Return [X, Y] of the center of cell containing provided text 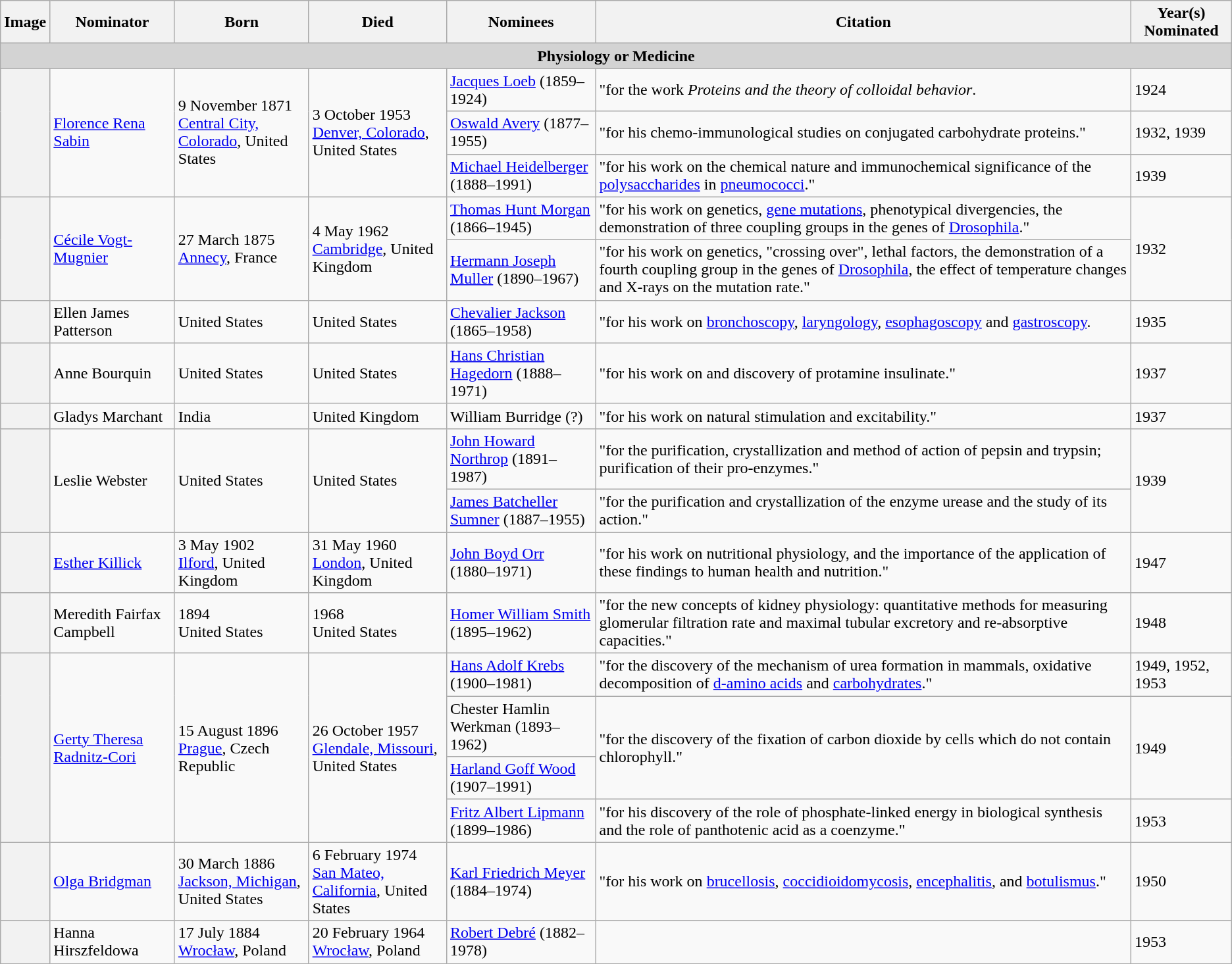
1932, 1939 [1182, 133]
Nominator [112, 22]
"for his chemo-immunological studies on conjugated carbohydrate proteins." [863, 133]
1949 [1182, 748]
Homer William Smith (1895–1962) [521, 623]
"for his discovery of the role of phosphate-linked energy in biological synthesis and the role of panthotenic acid as a coenzyme." [863, 821]
"for his work on bronchoscopy, laryngology, esophagoscopy and gastroscopy. [863, 321]
4 May 1962 Cambridge, United Kingdom [378, 249]
3 October 1953 Denver, Colorado, United States [378, 133]
1950 [1182, 882]
Hermann Joseph Muller (1890–1967) [521, 270]
9 November 1871 Central City, Colorado, United States [242, 133]
27 March 1875 Annecy, France [242, 249]
1935 [1182, 321]
Chester Hamlin Werkman (1893–1962) [521, 726]
1949, 1952, 1953 [1182, 675]
15 August 1896 Prague, Czech Republic [242, 748]
1924 [1182, 89]
Born [242, 22]
Fritz Albert Lipmann (1899–1986) [521, 821]
Gladys Marchant [112, 416]
James Batcheller Sumner (1887–1955) [521, 511]
Robert Debré (1882–1978) [521, 942]
Image [25, 22]
Nominees [521, 22]
"for the purification and crystallization of the enzyme urease and the study of its action." [863, 511]
Chevalier Jackson (1865–1958) [521, 321]
Thomas Hunt Morgan (1866–1945) [521, 218]
26 October 1957 Glendale, Missouri, United States [378, 748]
Hanna Hirszfeldowa [112, 942]
"for the work Proteins and the theory of colloidal behavior. [863, 89]
Cécile Vogt-Mugnier [112, 249]
"for his work on nutritional physiology, and the importance of the application of these findings to human health and nutrition." [863, 562]
Citation [863, 22]
"for the discovery of the mechanism of urea formation in mammals, oxidative decomposition of d-amino acids and carbohydrates." [863, 675]
3 May 1902 Ilford, United Kingdom [242, 562]
31 May 1960 London, United Kingdom [378, 562]
India [242, 416]
Died [378, 22]
"for his work on natural stimulation and excitability." [863, 416]
"for his work on genetics, gene mutations, phenotypical divergencies, the demonstration of three coupling groups in the genes of Drosophila." [863, 218]
Ellen James Patterson [112, 321]
20 February 1964 Wrocław, Poland [378, 942]
Karl Friedrich Meyer (1884–1974) [521, 882]
Anne Bourquin [112, 373]
Esther Killick [112, 562]
Physiology or Medicine [616, 56]
Hans Adolf Krebs (1900–1981) [521, 675]
30 March 1886 Jackson, Michigan, United States [242, 882]
Year(s) Nominated [1182, 22]
"for his work on and discovery of protamine insulinate." [863, 373]
Florence Rena Sabin [112, 133]
17 July 1884 Wrocław, Poland [242, 942]
Michael Heidelberger (1888–1991) [521, 175]
1894 United States [242, 623]
"for the discovery of the fixation of carbon dioxide by cells which do not contain chlorophyll." [863, 748]
Meredith Fairfax Campbell [112, 623]
Olga Bridgman [112, 882]
1932 [1182, 249]
Oswald Avery (1877–1955) [521, 133]
Jacques Loeb (1859–1924) [521, 89]
1968 United States [378, 623]
"for the purification, crystallization and method of action of pepsin and trypsin; purification of their pro-enzymes." [863, 459]
Hans Christian Hagedorn (1888–1971) [521, 373]
Leslie Webster [112, 480]
"for his work on brucellosis, coccidioidomycosis, encephalitis, and botulismus." [863, 882]
John Howard Northrop (1891–1987) [521, 459]
Harland Goff Wood (1907–1991) [521, 778]
1948 [1182, 623]
United Kingdom [378, 416]
William Burridge (?) [521, 416]
1947 [1182, 562]
6 February 1974 San Mateo, California, United States [378, 882]
John Boyd Orr (1880–1971) [521, 562]
"for his work on the chemical nature and immunochemical significance of the polysaccharides in pneumococci." [863, 175]
Gerty Theresa Radnitz-Cori [112, 748]
